Extract the (x, y) coordinate from the center of the cell holding the provided text.  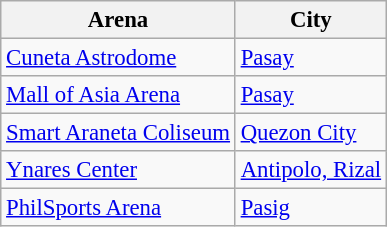
PhilSports Arena (118, 208)
City (310, 20)
Mall of Asia Arena (118, 95)
Arena (118, 20)
Quezon City (310, 133)
Cuneta Astrodome (118, 58)
Smart Araneta Coliseum (118, 133)
Antipolo, Rizal (310, 170)
Pasig (310, 208)
Ynares Center (118, 170)
